Locate the cell with the specified text and output its (X, Y) center coordinate. 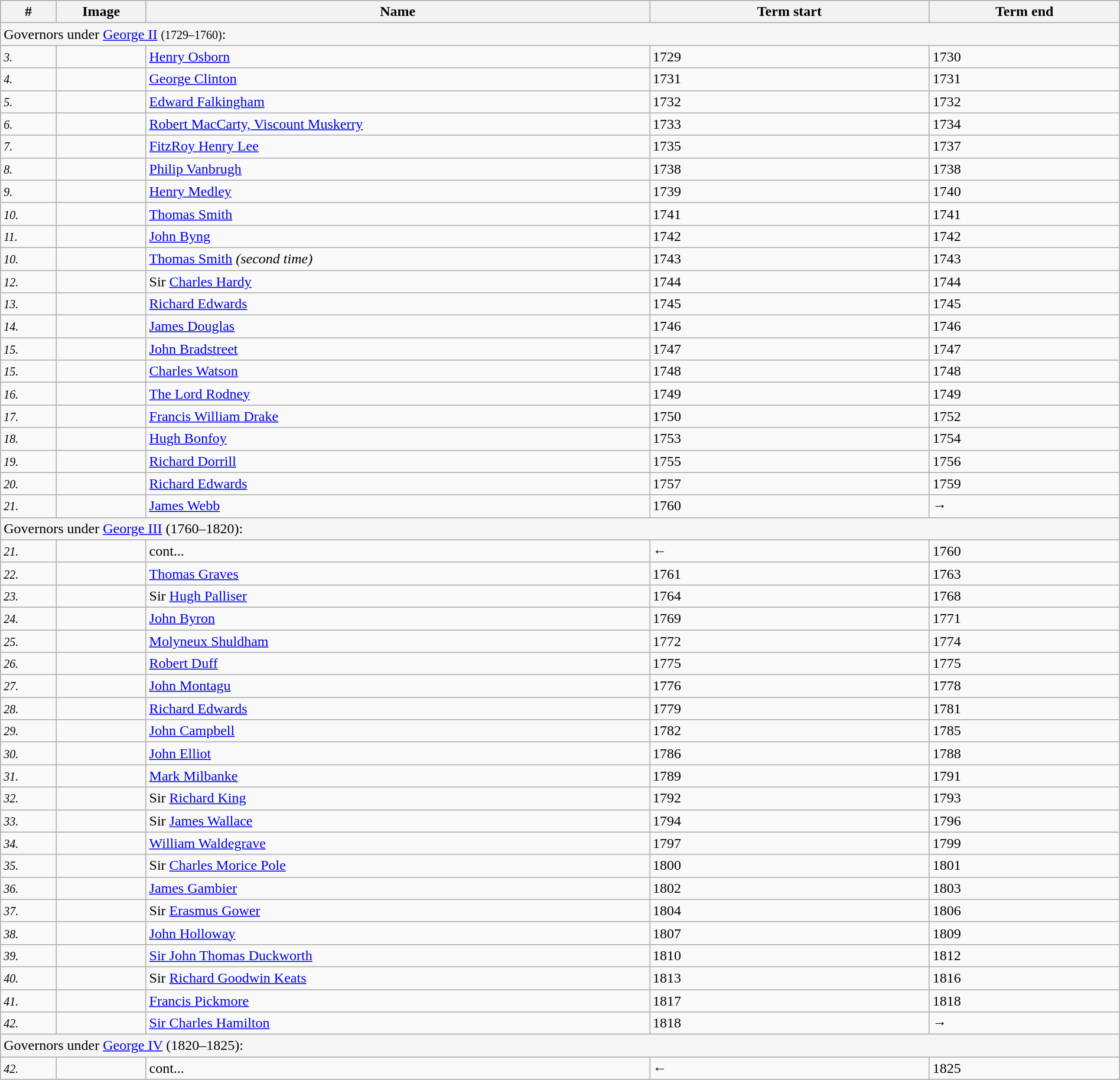
34. (28, 843)
1802 (790, 888)
James Douglas (398, 327)
Philip Vanbrugh (398, 169)
Henry Medley (398, 191)
Henry Osborn (398, 57)
31. (28, 776)
Sir John Thomas Duckworth (398, 955)
1753 (790, 439)
1754 (1024, 439)
John Byron (398, 618)
1803 (1024, 888)
1761 (790, 573)
17. (28, 416)
1809 (1024, 933)
1801 (1024, 866)
1810 (790, 955)
28. (28, 709)
Sir Hugh Palliser (398, 596)
38. (28, 933)
1750 (790, 416)
35. (28, 866)
William Waldegrave (398, 843)
1739 (790, 191)
George Clinton (398, 79)
John Byng (398, 236)
25. (28, 641)
1794 (790, 821)
John Holloway (398, 933)
Sir Charles Hardy (398, 282)
1804 (790, 911)
Image (101, 12)
Sir Erasmus Gower (398, 911)
1734 (1024, 124)
5. (28, 102)
16. (28, 394)
Thomas Smith (second time) (398, 259)
1788 (1024, 753)
4. (28, 79)
1768 (1024, 596)
Mark Milbanke (398, 776)
1797 (790, 843)
1735 (790, 146)
Richard Dorrill (398, 461)
6. (28, 124)
Charles Watson (398, 371)
Sir Charles Hamilton (398, 1023)
39. (28, 955)
Francis William Drake (398, 416)
1769 (790, 618)
36. (28, 888)
1786 (790, 753)
1730 (1024, 57)
1796 (1024, 821)
13. (28, 304)
1756 (1024, 461)
Sir Richard King (398, 798)
Term end (1024, 12)
3. (28, 57)
30. (28, 753)
Term start (790, 12)
1807 (790, 933)
Sir Charles Morice Pole (398, 866)
1816 (1024, 978)
22. (28, 573)
Robert Duff (398, 664)
1729 (790, 57)
John Campbell (398, 731)
1737 (1024, 146)
1812 (1024, 955)
1759 (1024, 484)
1781 (1024, 709)
The Lord Rodney (398, 394)
29. (28, 731)
John Bradstreet (398, 349)
FitzRoy Henry Lee (398, 146)
40. (28, 978)
32. (28, 798)
Thomas Smith (398, 214)
Name (398, 12)
24. (28, 618)
1825 (1024, 1068)
19. (28, 461)
7. (28, 146)
1772 (790, 641)
Sir James Wallace (398, 821)
Edward Falkingham (398, 102)
James Webb (398, 506)
1771 (1024, 618)
27. (28, 686)
# (28, 12)
Governors under George IV (1820–1825): (560, 1046)
1789 (790, 776)
14. (28, 327)
1791 (1024, 776)
1793 (1024, 798)
James Gambier (398, 888)
Governors under George III (1760–1820): (560, 528)
1757 (790, 484)
1806 (1024, 911)
Molyneux Shuldham (398, 641)
1776 (790, 686)
1813 (790, 978)
1799 (1024, 843)
1779 (790, 709)
1774 (1024, 641)
Francis Pickmore (398, 1001)
23. (28, 596)
11. (28, 236)
26. (28, 664)
John Montagu (398, 686)
Robert MacCarty, Viscount Muskerry (398, 124)
20. (28, 484)
12. (28, 282)
9. (28, 191)
1782 (790, 731)
1800 (790, 866)
1817 (790, 1001)
1764 (790, 596)
John Elliot (398, 753)
1778 (1024, 686)
41. (28, 1001)
1763 (1024, 573)
Thomas Graves (398, 573)
8. (28, 169)
Governors under George II (1729–1760): (560, 34)
1752 (1024, 416)
Hugh Bonfoy (398, 439)
37. (28, 911)
33. (28, 821)
1755 (790, 461)
1740 (1024, 191)
Sir Richard Goodwin Keats (398, 978)
1792 (790, 798)
1785 (1024, 731)
1733 (790, 124)
18. (28, 439)
